Find where the given text appears and provide that cell's center as [X, Y] coordinate. 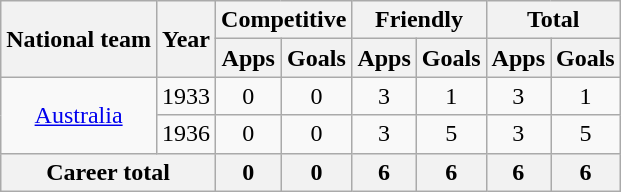
Year [186, 39]
Friendly [419, 20]
1933 [186, 96]
Total [553, 20]
Australia [79, 115]
Competitive [284, 20]
1936 [186, 134]
Career total [108, 172]
National team [79, 39]
